Detect which cell encompasses the target text, then output its (X, Y) center coordinate. 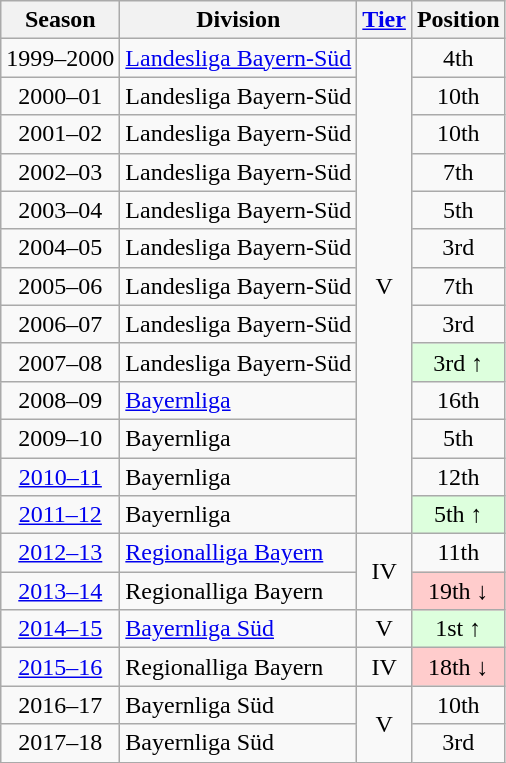
2007–08 (60, 362)
11th (458, 553)
12th (458, 477)
4th (458, 58)
2011–12 (60, 515)
5th ↑ (458, 515)
2010–11 (60, 477)
2012–13 (60, 553)
1st ↑ (458, 629)
2017–18 (60, 743)
2005–06 (60, 286)
1999–2000 (60, 58)
2003–04 (60, 210)
16th (458, 400)
2016–17 (60, 705)
Division (238, 20)
2001–02 (60, 134)
3rd ↑ (458, 362)
2000–01 (60, 96)
2008–09 (60, 400)
18th ↓ (458, 667)
2014–15 (60, 629)
2006–07 (60, 324)
2013–14 (60, 591)
2015–16 (60, 667)
19th ↓ (458, 591)
Season (60, 20)
Tier (384, 20)
2009–10 (60, 438)
Position (458, 20)
2002–03 (60, 172)
2004–05 (60, 248)
